Capture the cell that displays the provided text and extract its [x, y] central coordinate. 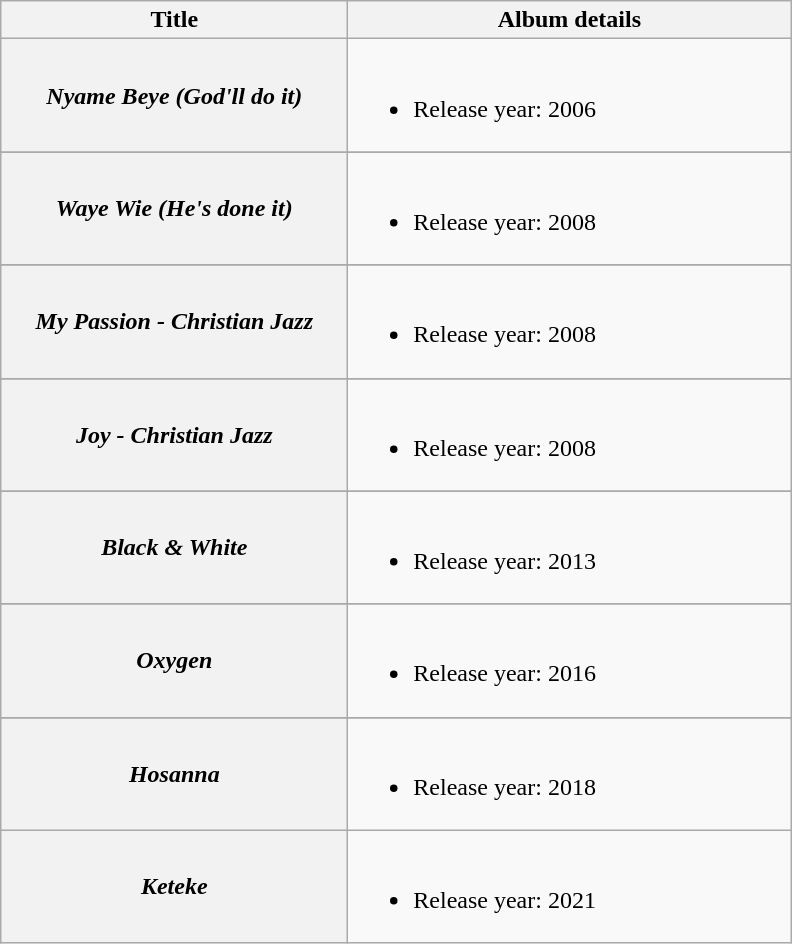
Release year: 2018 [570, 774]
Title [174, 20]
Waye Wie (He's done it) [174, 208]
Release year: 2016 [570, 660]
Joy - Christian Jazz [174, 434]
Album details [570, 20]
Hosanna [174, 774]
Oxygen [174, 660]
Release year: 2006 [570, 96]
Release year: 2013 [570, 548]
My Passion - Christian Jazz [174, 322]
Release year: 2021 [570, 886]
Black & White [174, 548]
Keteke [174, 886]
Nyame Beye (God'll do it) [174, 96]
